Pinpoint the cell where the given text exists, returning its [x, y] midpoint coordinate. 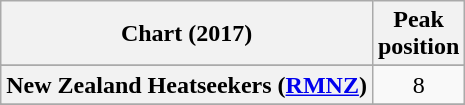
Chart (2017) [187, 34]
New Zealand Heatseekers (RMNZ) [187, 85]
Peak position [418, 34]
8 [418, 85]
